From the cell containing the given text, extract its center point as (X, Y) coordinate. 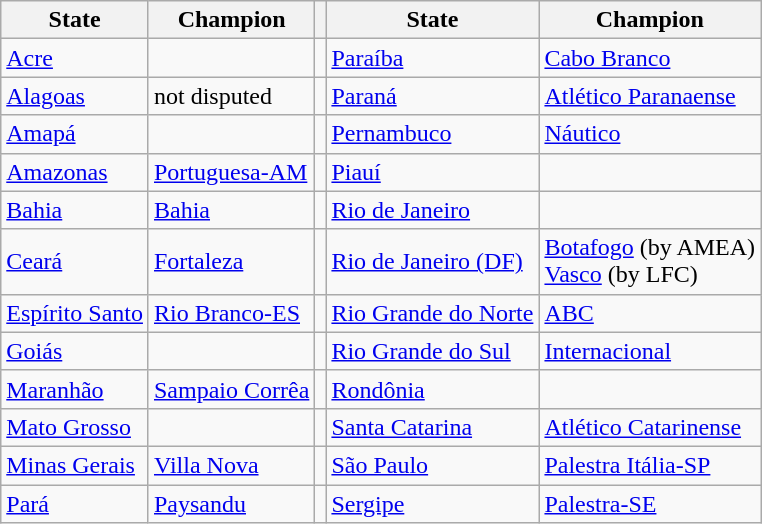
Náutico (650, 134)
Atlético Paranaense (650, 96)
Sampaio Corrêa (231, 389)
Mato Grosso (75, 427)
Rio de Janeiro (432, 210)
Amapá (75, 134)
Fortaleza (231, 262)
Amazonas (75, 172)
Pernambuco (432, 134)
ABC (650, 313)
Botafogo (by AMEA)Vasco (by LFC) (650, 262)
Paraíba (432, 58)
Rio Grande do Sul (432, 351)
Ceará (75, 262)
Portuguesa-AM (231, 172)
Villa Nova (231, 465)
Goiás (75, 351)
Pará (75, 503)
Sergipe (432, 503)
Internacional (650, 351)
Palestra Itália-SP (650, 465)
Paysandu (231, 503)
Rio Grande do Norte (432, 313)
Espírito Santo (75, 313)
Cabo Branco (650, 58)
São Paulo (432, 465)
Piauí (432, 172)
Rio Branco-ES (231, 313)
Rio de Janeiro (DF) (432, 262)
Rondônia (432, 389)
Minas Gerais (75, 465)
Alagoas (75, 96)
not disputed (231, 96)
Atlético Catarinense (650, 427)
Palestra-SE (650, 503)
Acre (75, 58)
Maranhão (75, 389)
Paraná (432, 96)
Santa Catarina (432, 427)
